For the text-containing cell, return its midpoint in [X, Y] coordinate format. 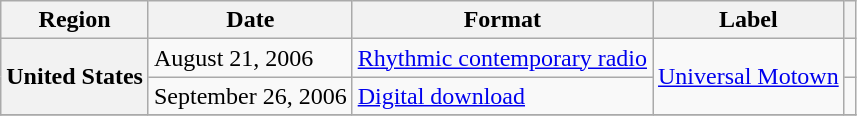
August 21, 2006 [250, 58]
Universal Motown [748, 77]
Date [250, 20]
United States [75, 77]
Label [748, 20]
Format [502, 20]
Rhythmic contemporary radio [502, 58]
September 26, 2006 [250, 96]
Digital download [502, 96]
Region [75, 20]
